Pinpoint the cell where the given text exists, returning its [x, y] midpoint coordinate. 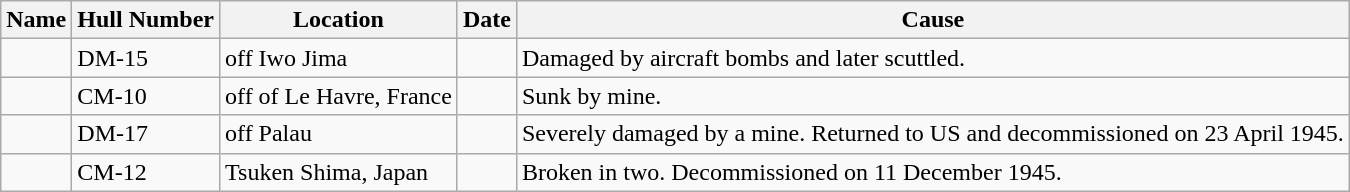
Location [339, 20]
DM-15 [146, 58]
CM-10 [146, 96]
Cause [932, 20]
Damaged by aircraft bombs and later scuttled. [932, 58]
off Palau [339, 134]
Name [36, 20]
Sunk by mine. [932, 96]
Broken in two. Decommissioned on 11 December 1945. [932, 172]
Hull Number [146, 20]
CM-12 [146, 172]
off Iwo Jima [339, 58]
off of Le Havre, France [339, 96]
Date [486, 20]
Severely damaged by a mine. Returned to US and decommissioned on 23 April 1945. [932, 134]
Tsuken Shima, Japan [339, 172]
DM-17 [146, 134]
